Determine the (x, y) coordinate at the center of the cell enclosing the given text.  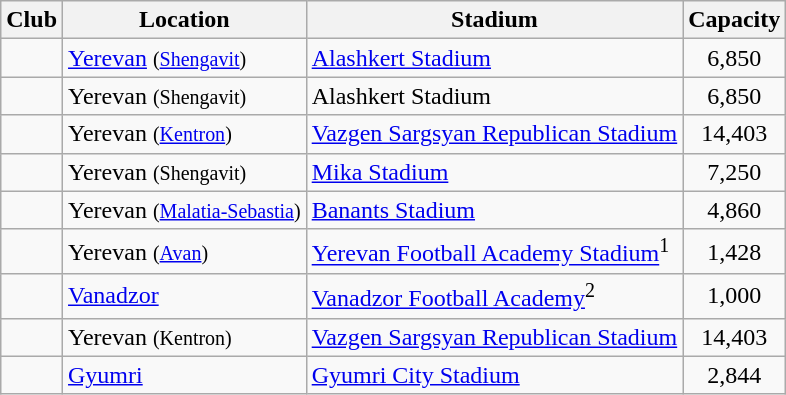
1,000 (734, 296)
Mika Stadium (494, 172)
Gyumri City Stadium (494, 375)
Stadium (494, 20)
1,428 (734, 252)
Vanadzor (185, 296)
7,250 (734, 172)
Club (32, 20)
Gyumri (185, 375)
Yerevan (Avan) (185, 252)
Yerevan (Malatia-Sebastia) (185, 210)
Location (185, 20)
2,844 (734, 375)
Capacity (734, 20)
4,860 (734, 210)
Banants Stadium (494, 210)
Yerevan Football Academy Stadium1 (494, 252)
Vanadzor Football Academy2 (494, 296)
